Determine the (X, Y) coordinate at the center of the cell enclosing the given text.  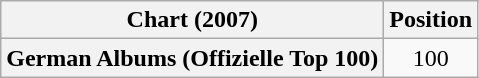
Chart (2007) (192, 20)
100 (431, 58)
German Albums (Offizielle Top 100) (192, 58)
Position (431, 20)
